Pinpoint the cell where the given text exists, returning its (X, Y) midpoint coordinate. 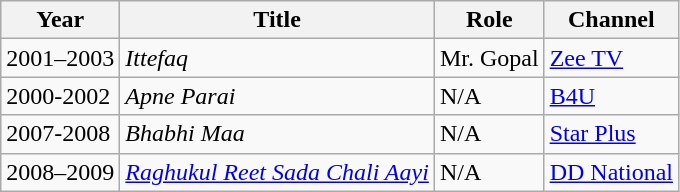
Title (278, 20)
2007-2008 (60, 134)
DD National (611, 172)
Apne Parai (278, 96)
Bhabhi Maa (278, 134)
Role (489, 20)
Star Plus (611, 134)
Raghukul Reet Sada Chali Aayi (278, 172)
Zee TV (611, 58)
Ittefaq (278, 58)
B4U (611, 96)
2000-2002 (60, 96)
Channel (611, 20)
Mr. Gopal (489, 58)
2001–2003 (60, 58)
Year (60, 20)
2008–2009 (60, 172)
